For the text-containing cell, return its midpoint in [x, y] coordinate format. 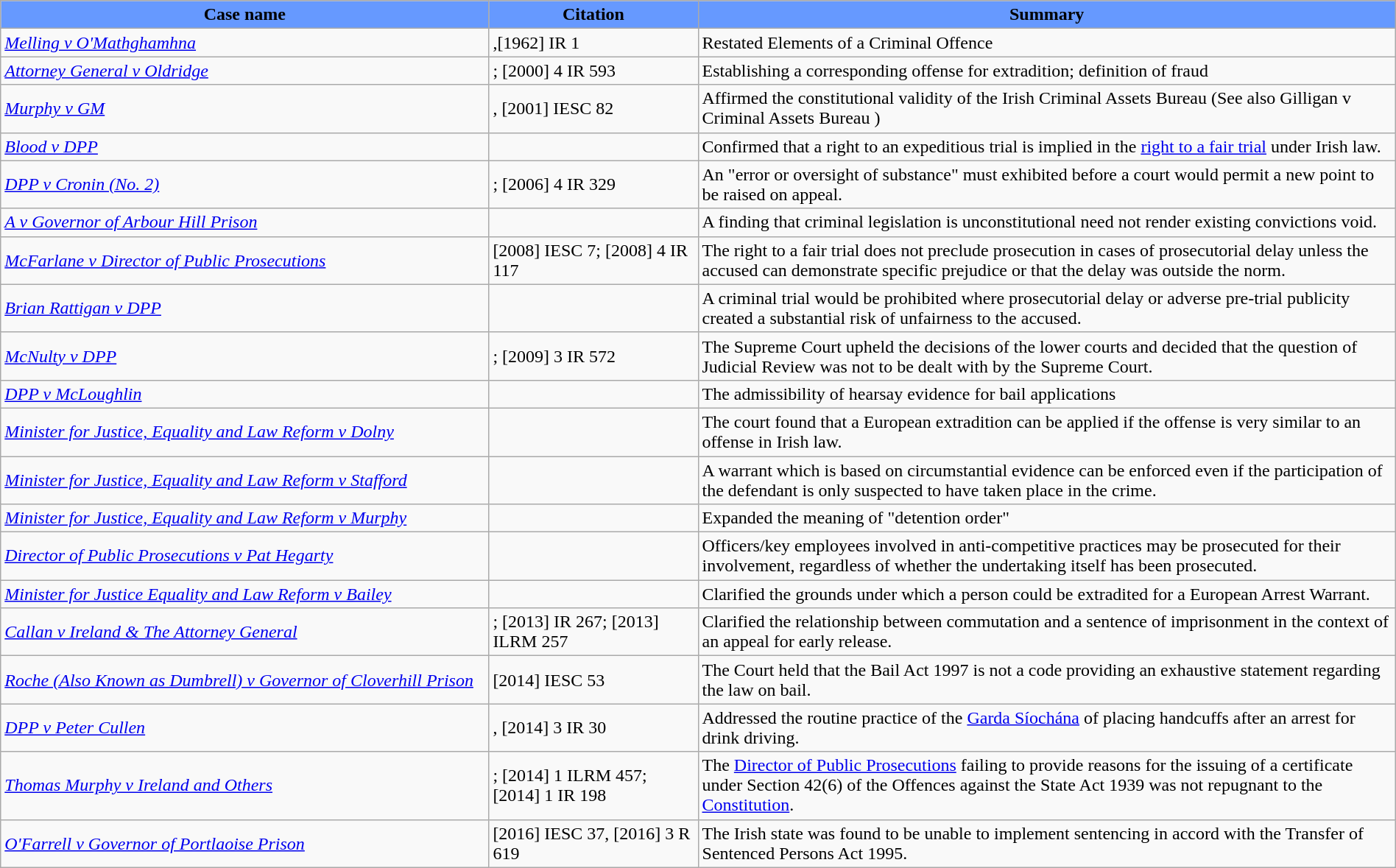
DPP v Cronin (No. 2) [244, 184]
McNulty v DPP [244, 356]
Callan v Ireland & The Attorney General [244, 632]
Restated Elements of a Criminal Offence [1047, 43]
Thomas Murphy v Ireland and Others [244, 786]
The court found that a European extradition can be applied if the offense is very similar to an offense in Irish law. [1047, 431]
Brian Rattigan v DPP [244, 308]
Melling v O'Mathghamhna [244, 43]
An "error or oversight of substance" must exhibited before a court would permit a new point to be raised on appeal. [1047, 184]
A finding that criminal legislation is unconstitutional need not render existing convictions void. [1047, 222]
Establishing a corresponding offense for extradition; definition of fraud [1047, 71]
,[1962] IR 1 [593, 43]
Director of Public Prosecutions v Pat Hegarty [244, 557]
[2008] IESC 7; [2008] 4 IR 117 [593, 261]
; [2014] 1 ILRM 457; [2014] 1 IR 198 [593, 786]
Roche (Also Known as Dumbrell) v Governor of Cloverhill Prison [244, 680]
; [2013] IR 267; [2013] ILRM 257 [593, 632]
Confirmed that a right to an expeditious trial is implied in the right to a fair trial under Irish law. [1047, 147]
DPP v McLoughlin [244, 394]
Case name [244, 15]
Citation [593, 15]
Clarified the grounds under which a person could be extradited for a European Arrest Warrant. [1047, 594]
Summary [1047, 15]
McFarlane v Director of Public Prosecutions [244, 261]
Addressed the routine practice of the Garda Síochána of placing handcuffs after an arrest for drink driving. [1047, 727]
; [2000] 4 IR 593 [593, 71]
Minister for Justice, Equality and Law Reform v Stafford [244, 480]
Minister for Justice Equality and Law Reform v Bailey [244, 594]
Blood v DPP [244, 147]
[2016] IESC 37, [2016] 3 R 619 [593, 844]
O'Farrell v Governor of Portlaoise Prison [244, 844]
[2014] IESC 53 [593, 680]
Minister for Justice, Equality and Law Reform v Dolny [244, 431]
; [2009] 3 IR 572 [593, 356]
Attorney General v Oldridge [244, 71]
DPP v Peter Cullen [244, 727]
Affirmed the constitutional validity of the Irish Criminal Assets Bureau (See also Gilligan v Criminal Assets Bureau ) [1047, 109]
Murphy v GM [244, 109]
The Irish state was found to be unable to implement sentencing in accord with the Transfer of Sentenced Persons Act 1995. [1047, 844]
Clarified the relationship between commutation and a sentence of imprisonment in the context of an appeal for early release. [1047, 632]
, [2001] IESC 82 [593, 109]
Expanded the meaning of "detention order" [1047, 518]
The admissibility of hearsay evidence for bail applications [1047, 394]
, [2014] 3 IR 30 [593, 727]
A v Governor of Arbour Hill Prison [244, 222]
; [2006] 4 IR 329 [593, 184]
The Court held that the Bail Act 1997 is not a code providing an exhaustive statement regarding the law on bail. [1047, 680]
Minister for Justice, Equality and Law Reform v Murphy [244, 518]
